Search for the cell housing the specified text and yield its [x, y] center coordinate. 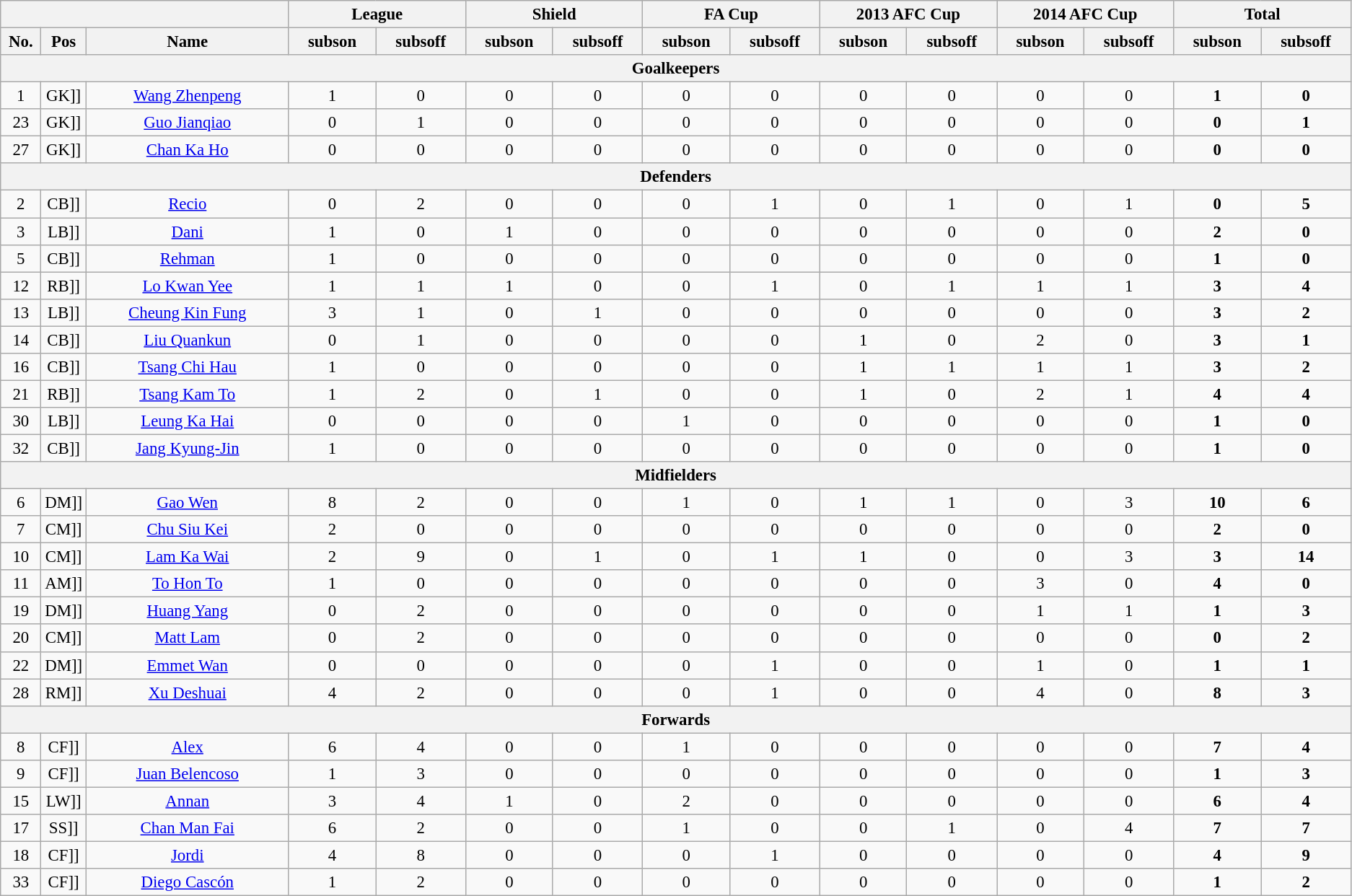
2013 AFC Cup [908, 14]
13 [21, 312]
Goalkeepers [676, 69]
Dani [188, 232]
FA Cup [732, 14]
15 [21, 801]
Matt Lam [188, 638]
League [377, 14]
Huang Yang [188, 611]
Alex [188, 747]
Cheung Kin Fung [188, 312]
Guo Jianqiao [188, 123]
Recio [188, 204]
30 [21, 421]
Lam Ka Wai [188, 557]
18 [21, 855]
Pos [63, 42]
LW]] [63, 801]
16 [21, 367]
SS]] [63, 828]
AM]] [63, 584]
No. [21, 42]
28 [21, 693]
Forwards [676, 719]
Total [1263, 14]
Tsang Chi Hau [188, 367]
Leung Ka Hai [188, 421]
To Hon To [188, 584]
Chu Siu Kei [188, 530]
Annan [188, 801]
Jang Kyung-Jin [188, 448]
Midfielders [676, 475]
Wang Zhenpeng [188, 96]
33 [21, 882]
Diego Cascón [188, 882]
Xu Deshuai [188, 693]
17 [21, 828]
20 [21, 638]
Chan Ka Ho [188, 150]
Emmet Wan [188, 665]
27 [21, 150]
Defenders [676, 177]
19 [21, 611]
22 [21, 665]
32 [21, 448]
23 [21, 123]
2014 AFC Cup [1085, 14]
21 [21, 394]
Rehman [188, 258]
Liu Quankun [188, 340]
12 [21, 286]
Chan Man Fai [188, 828]
Jordi [188, 855]
RM]] [63, 693]
Shield [554, 14]
11 [21, 584]
Lo Kwan Yee [188, 286]
Tsang Kam To [188, 394]
Juan Belencoso [188, 774]
Gao Wen [188, 503]
Name [188, 42]
